Identify which cell holds the provided text, then report its [x, y] central coordinate. 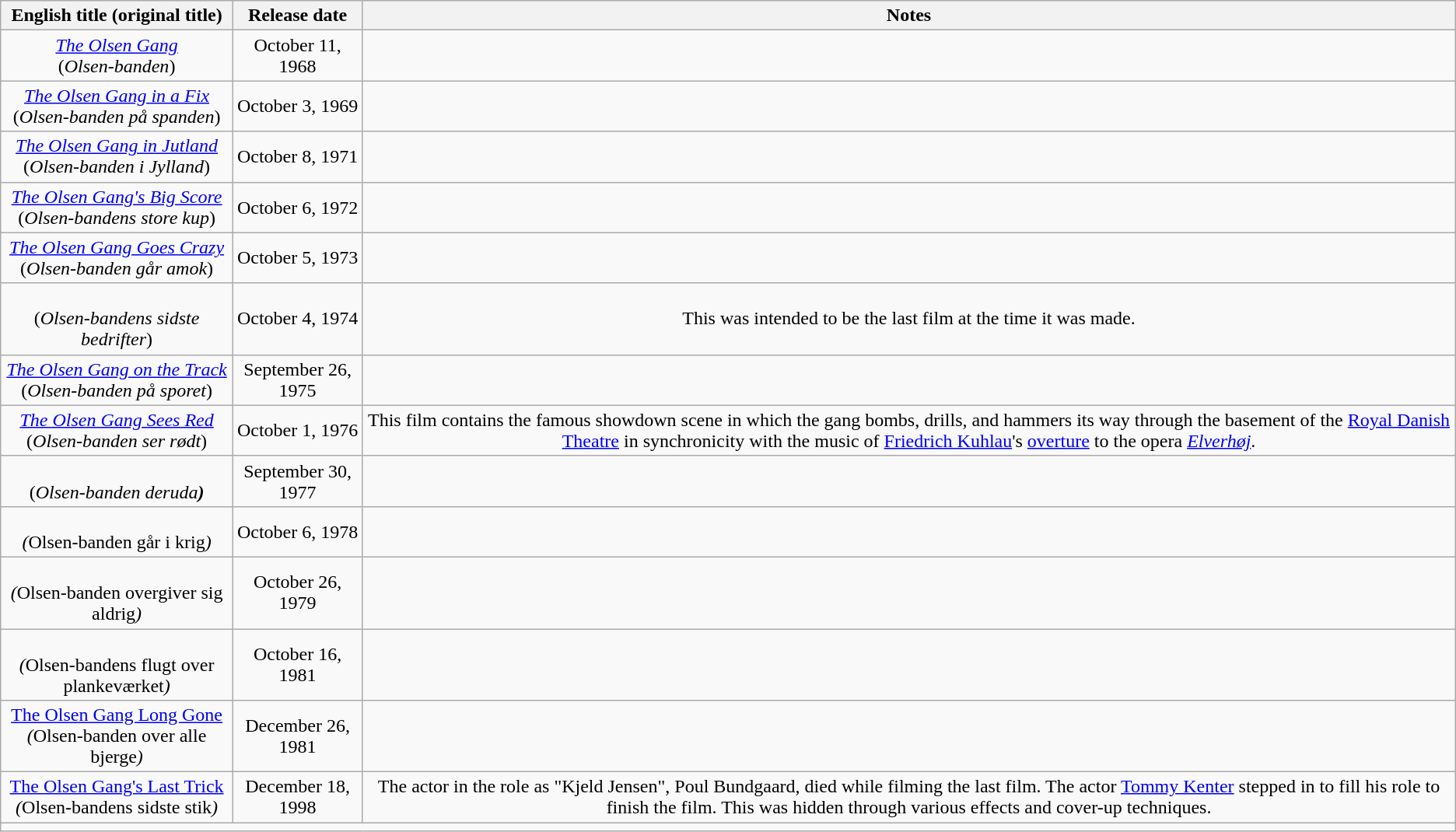
The Olsen Gang Sees Red(Olsen-banden ser rødt) [117, 431]
Release date [297, 16]
English title (original title) [117, 16]
October 8, 1971 [297, 157]
The Olsen Gang on the Track(Olsen-banden på sporet) [117, 379]
October 3, 1969 [297, 106]
(Olsen-banden overgiver sig aldrig) [117, 593]
October 6, 1978 [297, 532]
The Olsen Gang(Olsen-banden) [117, 56]
December 18, 1998 [297, 798]
The Olsen Gang's Last Trick(Olsen-bandens sidste stik) [117, 798]
October 11, 1968 [297, 56]
(Olsen-banden går i krig) [117, 532]
October 5, 1973 [297, 258]
October 16, 1981 [297, 664]
September 30, 1977 [297, 481]
December 26, 1981 [297, 736]
September 26, 1975 [297, 379]
This was intended to be the last film at the time it was made. [908, 319]
(Olsen-bandens sidste bedrifter) [117, 319]
The Olsen Gang Long Gone(Olsen-banden over alle bjerge) [117, 736]
October 4, 1974 [297, 319]
October 6, 1972 [297, 207]
Notes [908, 16]
The Olsen Gang in a Fix(Olsen-banden på spanden) [117, 106]
October 1, 1976 [297, 431]
(Olsen-banden deruda) [117, 481]
October 26, 1979 [297, 593]
The Olsen Gang's Big Score(Olsen-bandens store kup) [117, 207]
(Olsen-bandens flugt over plankeværket) [117, 664]
The Olsen Gang in Jutland(Olsen-banden i Jylland) [117, 157]
The Olsen Gang Goes Crazy(Olsen-banden går amok) [117, 258]
